Detect which cell encompasses the target text, then output its [x, y] center coordinate. 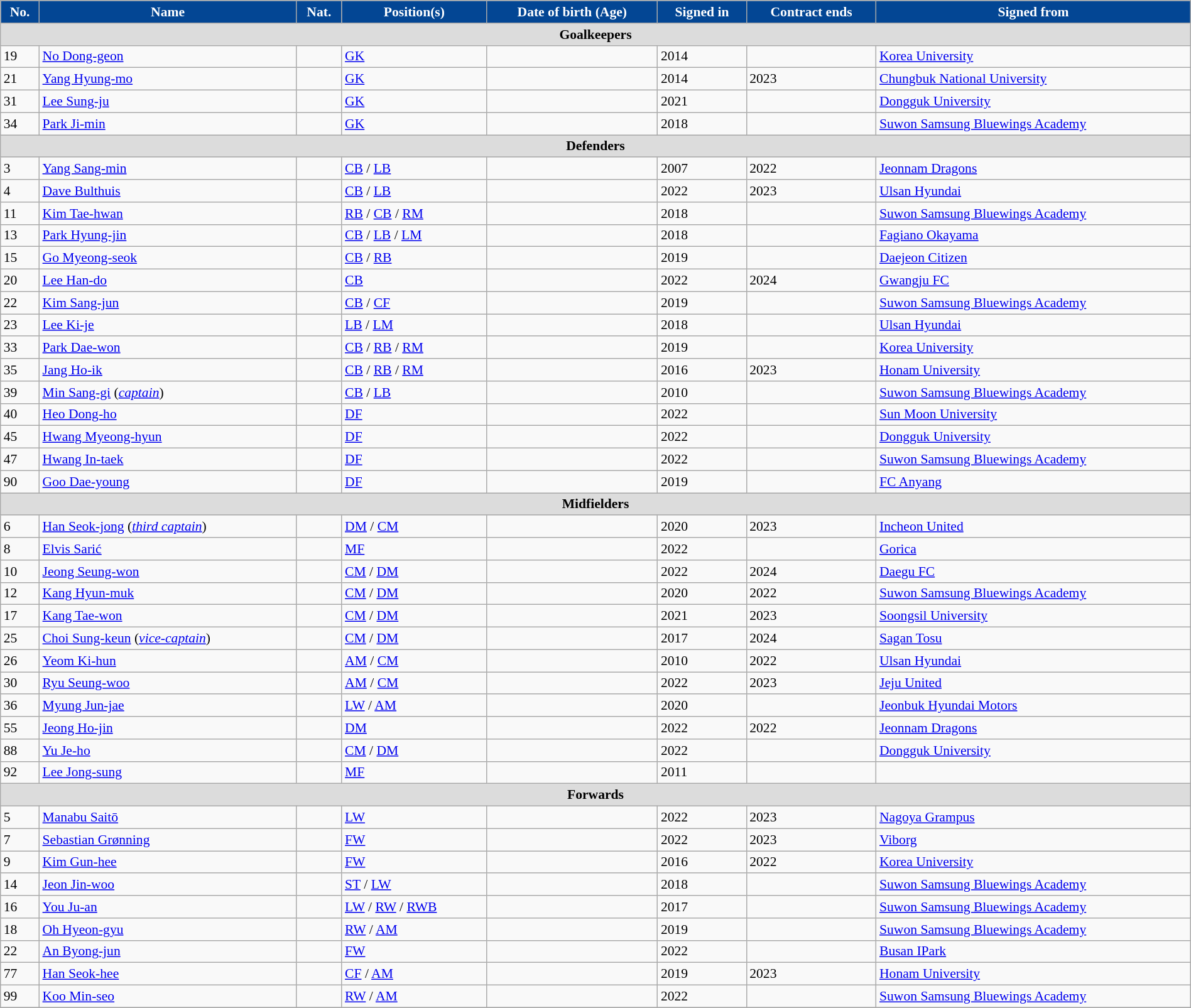
Go Myeong-seok [168, 258]
10 [20, 572]
Nat. [319, 12]
CB / CF [415, 303]
Jeong Seung-won [168, 572]
Jeonbuk Hyundai Motors [1033, 706]
Yang Hyung-mo [168, 79]
92 [20, 772]
Viborg [1033, 840]
Ryu Seung-woo [168, 683]
26 [20, 661]
34 [20, 124]
7 [20, 840]
CB / RB [415, 258]
31 [20, 102]
Busan IPark [1033, 951]
Jang Ho-ik [168, 370]
12 [20, 593]
DM [415, 728]
40 [20, 415]
99 [20, 997]
Daejeon Citizen [1033, 258]
6 [20, 527]
20 [20, 281]
Elvis Sarić [168, 549]
Date of birth (Age) [572, 12]
Hwang In-taek [168, 460]
Sebastian Grønning [168, 840]
Soongsil University [1033, 616]
Forwards [595, 795]
39 [20, 393]
An Byong-jun [168, 951]
CB [415, 281]
You Ju-an [168, 907]
2011 [702, 772]
15 [20, 258]
Gorica [1033, 549]
Daegu FC [1033, 572]
14 [20, 885]
Jeon Jin-woo [168, 885]
Gwangju FC [1033, 281]
Min Sang-gi (captain) [168, 393]
17 [20, 616]
Koo Min-seo [168, 997]
LW [415, 818]
Han Seok-jong (third captain) [168, 527]
LW / RW / RWB [415, 907]
Kim Sang-jun [168, 303]
Signed in [702, 12]
Defenders [595, 146]
21 [20, 79]
9 [20, 862]
13 [20, 236]
47 [20, 460]
77 [20, 974]
Oh Hyeon-gyu [168, 929]
2007 [702, 169]
Lee Jong-sung [168, 772]
Myung Jun-jae [168, 706]
25 [20, 639]
Lee Ki-je [168, 325]
45 [20, 437]
16 [20, 907]
RB / CB / RM [415, 214]
Lee Han-do [168, 281]
Hwang Myeong-hyun [168, 437]
CF / AM [415, 974]
ST / LW [415, 885]
11 [20, 214]
19 [20, 57]
LB / LM [415, 325]
No. [20, 12]
Name [168, 12]
Nagoya Grampus [1033, 818]
8 [20, 549]
Kang Tae-won [168, 616]
Kim Gun-hee [168, 862]
DM / CM [415, 527]
FC Anyang [1033, 482]
CB / LB / LM [415, 236]
Dave Bulthuis [168, 191]
23 [20, 325]
Park Ji-min [168, 124]
Manabu Saitō [168, 818]
Jeju United [1033, 683]
Incheon United [1033, 527]
Midfielders [595, 504]
Chungbuk National University [1033, 79]
Lee Sung-ju [168, 102]
Goalkeepers [595, 35]
Jeong Ho-jin [168, 728]
Sun Moon University [1033, 415]
Park Hyung-jin [168, 236]
Fagiano Okayama [1033, 236]
Choi Sung-keun (vice-captain) [168, 639]
Yeom Ki-hun [168, 661]
30 [20, 683]
Position(s) [415, 12]
Kang Hyun-muk [168, 593]
LW / AM [415, 706]
Yang Sang-min [168, 169]
Signed from [1033, 12]
55 [20, 728]
Park Dae-won [168, 348]
No Dong-geon [168, 57]
88 [20, 751]
36 [20, 706]
4 [20, 191]
Goo Dae-young [168, 482]
90 [20, 482]
3 [20, 169]
Han Seok-hee [168, 974]
Yu Je-ho [168, 751]
35 [20, 370]
Kim Tae-hwan [168, 214]
18 [20, 929]
Sagan Tosu [1033, 639]
33 [20, 348]
Contract ends [812, 12]
5 [20, 818]
Heo Dong-ho [168, 415]
